Provide the [x, y] coordinate of the cell's center where the given text is located.  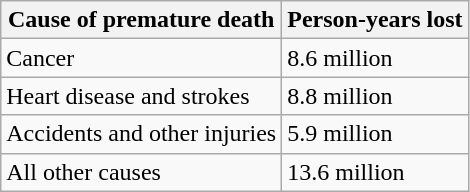
5.9 million [375, 134]
Person-years lost [375, 20]
Cancer [142, 58]
Cause of premature death [142, 20]
8.8 million [375, 96]
Heart disease and strokes [142, 96]
Accidents and other injuries [142, 134]
13.6 million [375, 172]
8.6 million [375, 58]
All other causes [142, 172]
